Find where the given text appears and provide that cell's center as (X, Y) coordinate. 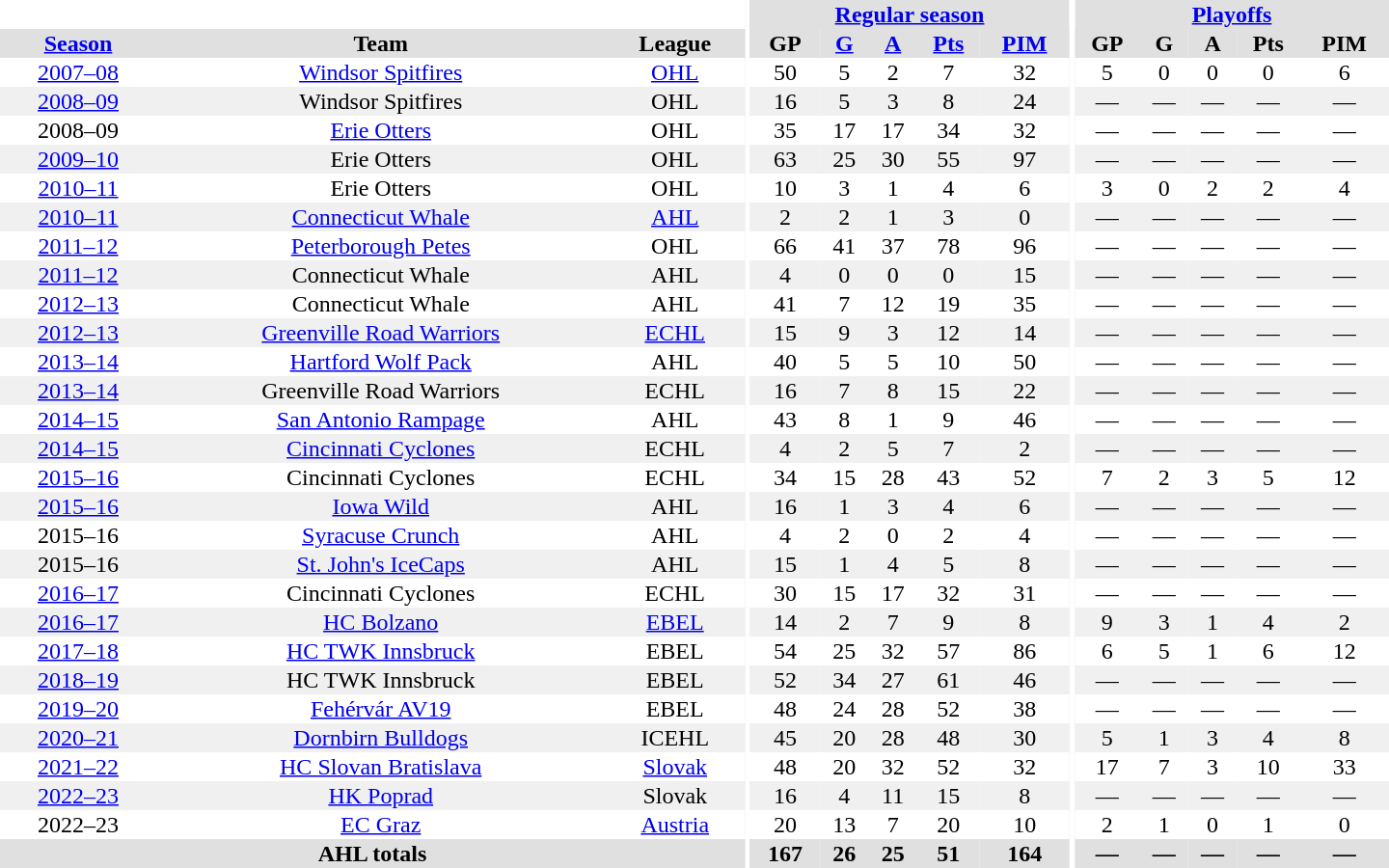
33 (1345, 767)
78 (949, 246)
96 (1024, 246)
167 (785, 854)
Season (78, 43)
164 (1024, 854)
2018–19 (78, 680)
37 (893, 246)
2017–18 (78, 651)
13 (844, 825)
45 (785, 738)
51 (949, 854)
54 (785, 651)
ICEHL (675, 738)
31 (1024, 593)
Playoffs (1232, 14)
11 (893, 796)
Hartford Wolf Pack (380, 362)
66 (785, 246)
40 (785, 362)
Peterborough Petes (380, 246)
26 (844, 854)
Dornbirn Bulldogs (380, 738)
61 (949, 680)
2020–21 (78, 738)
Austria (675, 825)
38 (1024, 709)
HK Poprad (380, 796)
55 (949, 159)
San Antonio Rampage (380, 420)
Regular season (911, 14)
Team (380, 43)
Fehérvár AV19 (380, 709)
2009–10 (78, 159)
63 (785, 159)
2021–22 (78, 767)
97 (1024, 159)
St. John's IceCaps (380, 564)
AHL totals (372, 854)
Iowa Wild (380, 506)
EC Graz (380, 825)
86 (1024, 651)
HC Bolzano (380, 622)
57 (949, 651)
HC Slovan Bratislava (380, 767)
League (675, 43)
22 (1024, 391)
19 (949, 304)
2019–20 (78, 709)
2007–08 (78, 72)
Syracuse Crunch (380, 535)
27 (893, 680)
